Output the (x, y) coordinate of the center of the cell containing the given text.  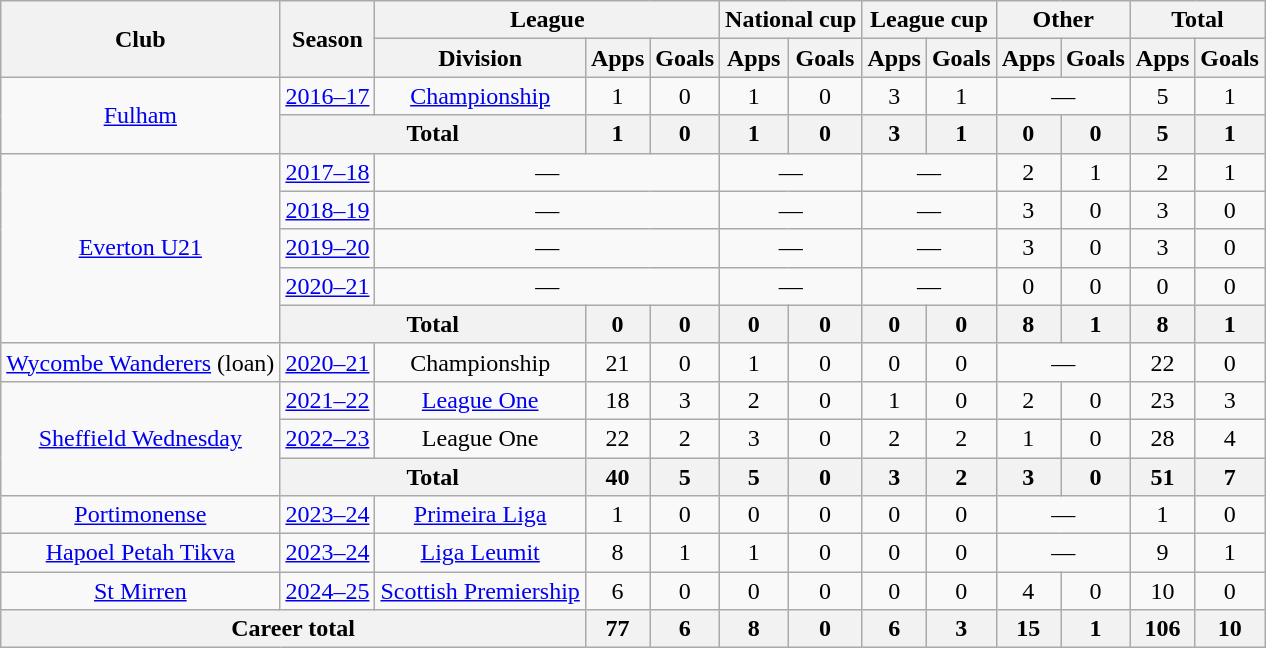
Hapoel Petah Tikva (140, 553)
51 (1162, 477)
League (548, 20)
106 (1162, 629)
Season (328, 39)
2017–18 (328, 172)
40 (617, 477)
Liga Leumit (480, 553)
2018–19 (328, 210)
Fulham (140, 115)
Wycombe Wanderers (loan) (140, 362)
Club (140, 39)
2019–20 (328, 248)
Sheffield Wednesday (140, 438)
Scottish Premiership (480, 591)
Division (480, 58)
Other (1063, 20)
2022–23 (328, 438)
Primeira Liga (480, 515)
23 (1162, 400)
15 (1028, 629)
21 (617, 362)
Everton U21 (140, 248)
National cup (791, 20)
2024–25 (328, 591)
League cup (929, 20)
Career total (294, 629)
2016–17 (328, 96)
18 (617, 400)
2021–22 (328, 400)
St Mirren (140, 591)
28 (1162, 438)
77 (617, 629)
9 (1162, 553)
7 (1230, 477)
Portimonense (140, 515)
